For the text-containing cell, return its midpoint in (x, y) coordinate format. 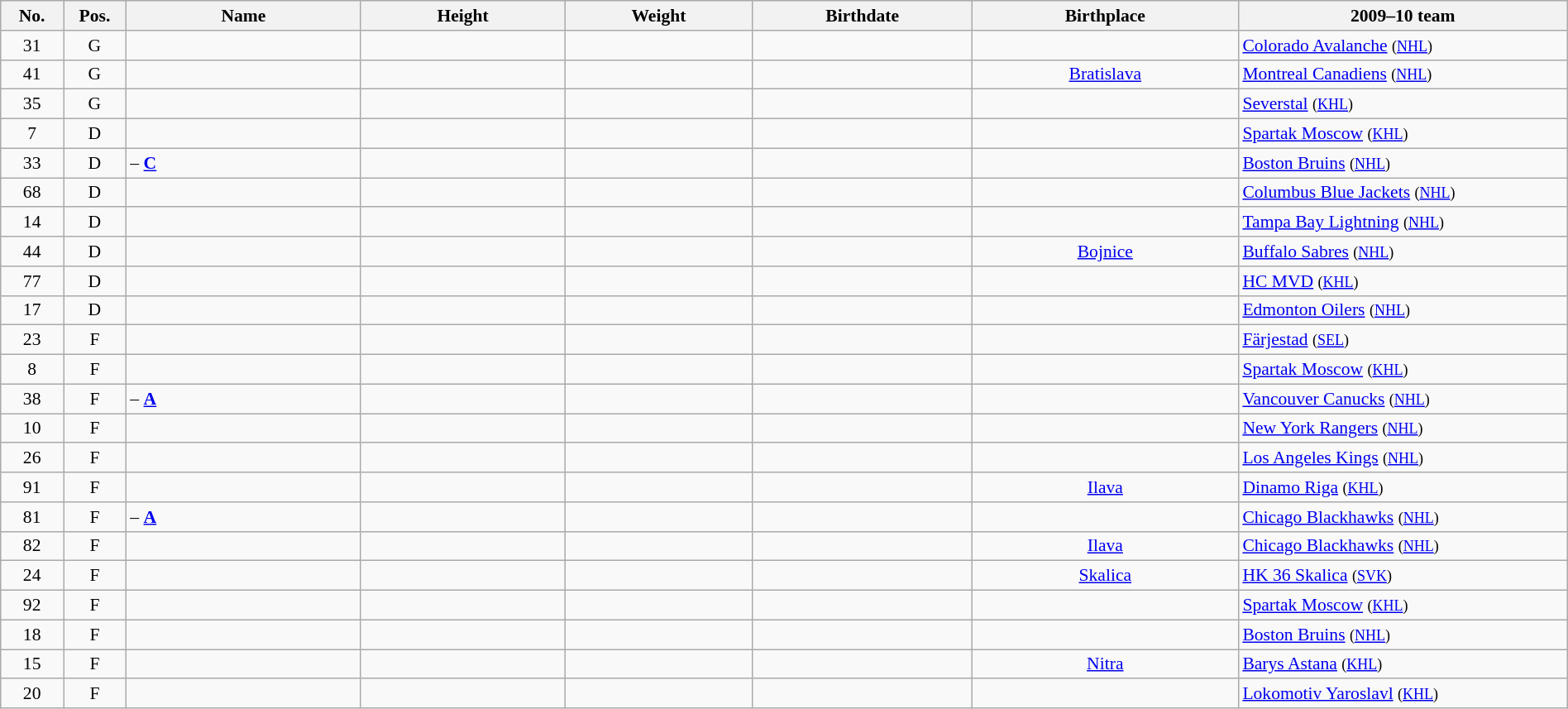
HK 36 Skalica (SVK) (1403, 576)
41 (32, 74)
92 (32, 606)
20 (32, 694)
35 (32, 104)
HC MVD (KHL) (1403, 281)
44 (32, 252)
Lokomotiv Yaroslavl (KHL) (1403, 694)
Birthplace (1105, 16)
Edmonton Oilers (NHL) (1403, 310)
24 (32, 576)
Färjestad (SEL) (1403, 340)
2009–10 team (1403, 16)
– C (243, 163)
17 (32, 310)
Severstal (KHL) (1403, 104)
81 (32, 517)
68 (32, 193)
23 (32, 340)
Height (462, 16)
82 (32, 546)
77 (32, 281)
No. (32, 16)
15 (32, 664)
14 (32, 223)
Vancouver Canucks (NHL) (1403, 399)
18 (32, 635)
Pos. (95, 16)
91 (32, 487)
38 (32, 399)
Tampa Bay Lightning (NHL) (1403, 223)
26 (32, 458)
Bratislava (1105, 74)
Los Angeles Kings (NHL) (1403, 458)
Weight (658, 16)
Bojnice (1105, 252)
Colorado Avalanche (NHL) (1403, 46)
7 (32, 134)
Montreal Canadiens (NHL) (1403, 74)
Name (243, 16)
33 (32, 163)
10 (32, 429)
Barys Astana (KHL) (1403, 664)
Birthdate (862, 16)
31 (32, 46)
Columbus Blue Jackets (NHL) (1403, 193)
8 (32, 370)
Skalica (1105, 576)
Buffalo Sabres (NHL) (1403, 252)
Nitra (1105, 664)
Dinamo Riga (KHL) (1403, 487)
New York Rangers (NHL) (1403, 429)
